Extract the [x, y] coordinate from the center of the cell holding the provided text.  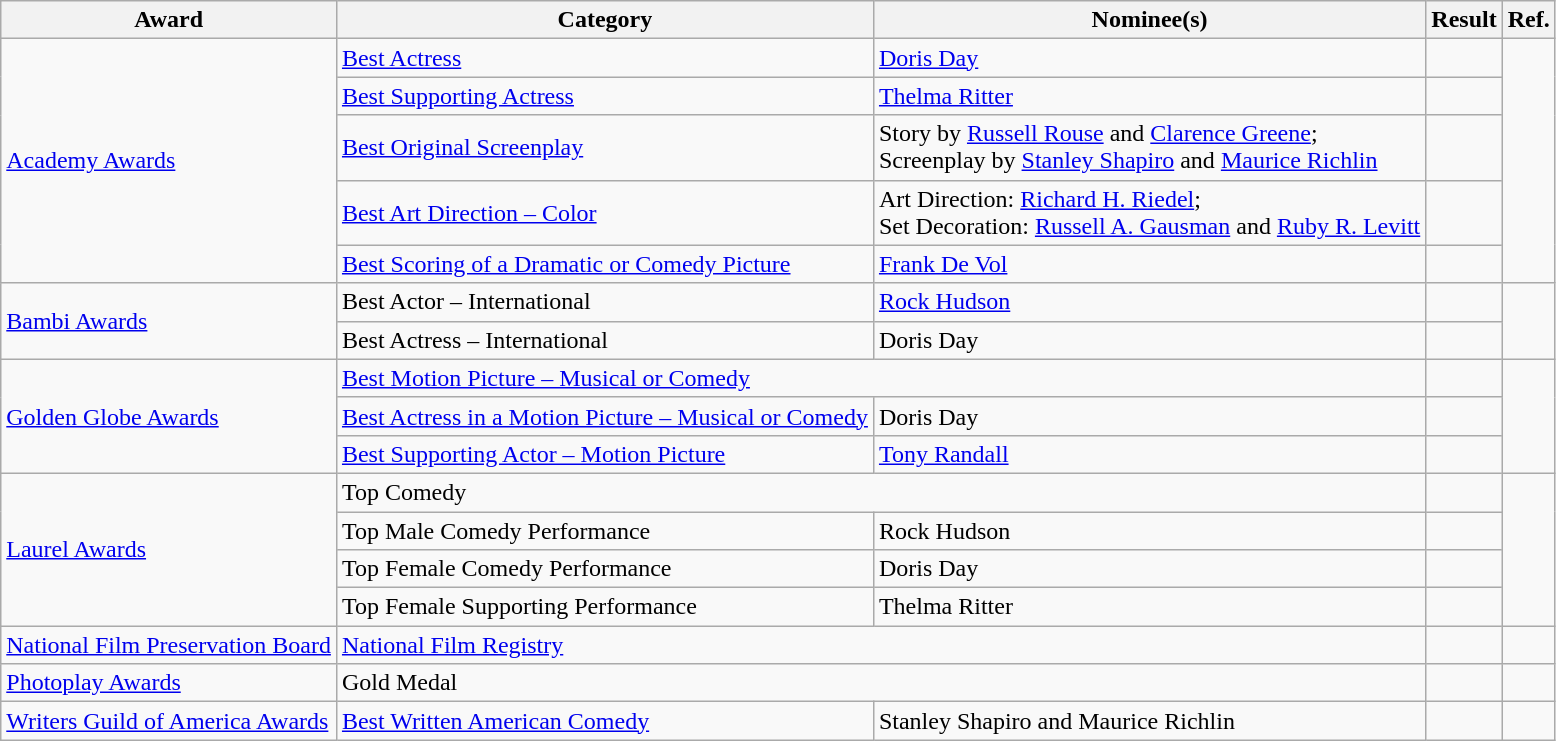
Top Female Supporting Performance [604, 607]
Stanley Shapiro and Maurice Richlin [1149, 721]
Result [1464, 20]
Best Art Direction – Color [604, 212]
National Film Registry [880, 645]
Nominee(s) [1149, 20]
Best Supporting Actress [604, 96]
Best Actor – International [604, 302]
Academy Awards [169, 161]
Gold Medal [880, 683]
Best Actress [604, 58]
National Film Preservation Board [169, 645]
Best Actress – International [604, 340]
Best Written American Comedy [604, 721]
Writers Guild of America Awards [169, 721]
Best Original Screenplay [604, 148]
Best Actress in a Motion Picture – Musical or Comedy [604, 416]
Bambi Awards [169, 321]
Award [169, 20]
Top Male Comedy Performance [604, 531]
Best Supporting Actor – Motion Picture [604, 454]
Best Motion Picture – Musical or Comedy [880, 378]
Top Female Comedy Performance [604, 569]
Frank De Vol [1149, 264]
Story by Russell Rouse and Clarence Greene; Screenplay by Stanley Shapiro and Maurice Richlin [1149, 148]
Tony Randall [1149, 454]
Art Direction: Richard H. Riedel; Set Decoration: Russell A. Gausman and Ruby R. Levitt [1149, 212]
Best Scoring of a Dramatic or Comedy Picture [604, 264]
Laurel Awards [169, 549]
Top Comedy [880, 492]
Ref. [1528, 20]
Category [604, 20]
Photoplay Awards [169, 683]
Golden Globe Awards [169, 416]
